Capture the cell that displays the provided text and extract its (X, Y) central coordinate. 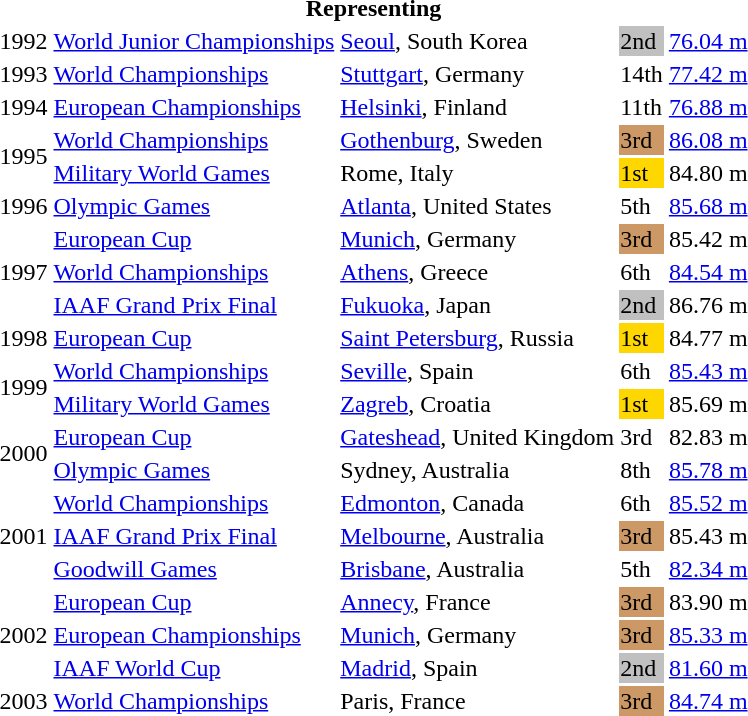
Gateshead, United Kingdom (478, 437)
Madrid, Spain (478, 668)
8th (642, 470)
Annecy, France (478, 602)
Sydney, Australia (478, 470)
Melbourne, Australia (478, 536)
11th (642, 107)
Helsinki, Finland (478, 107)
IAAF World Cup (194, 668)
Brisbane, Australia (478, 569)
Rome, Italy (478, 173)
World Junior Championships (194, 41)
Zagreb, Croatia (478, 404)
Atlanta, United States (478, 206)
Seville, Spain (478, 371)
Athens, Greece (478, 272)
14th (642, 74)
Seoul, South Korea (478, 41)
Stuttgart, Germany (478, 74)
Edmonton, Canada (478, 503)
Goodwill Games (194, 569)
Gothenburg, Sweden (478, 140)
Paris, France (478, 701)
Fukuoka, Japan (478, 305)
Saint Petersburg, Russia (478, 338)
